Return the [X, Y] coordinate for the center point of the cell that contains the specified text.  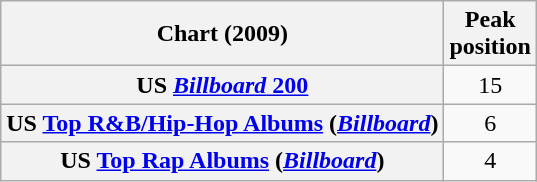
Peakposition [490, 34]
4 [490, 161]
15 [490, 85]
US Top R&B/Hip-Hop Albums (Billboard) [222, 123]
US Top Rap Albums (Billboard) [222, 161]
Chart (2009) [222, 34]
US Billboard 200 [222, 85]
6 [490, 123]
